Identify which cell holds the provided text, then report its (x, y) central coordinate. 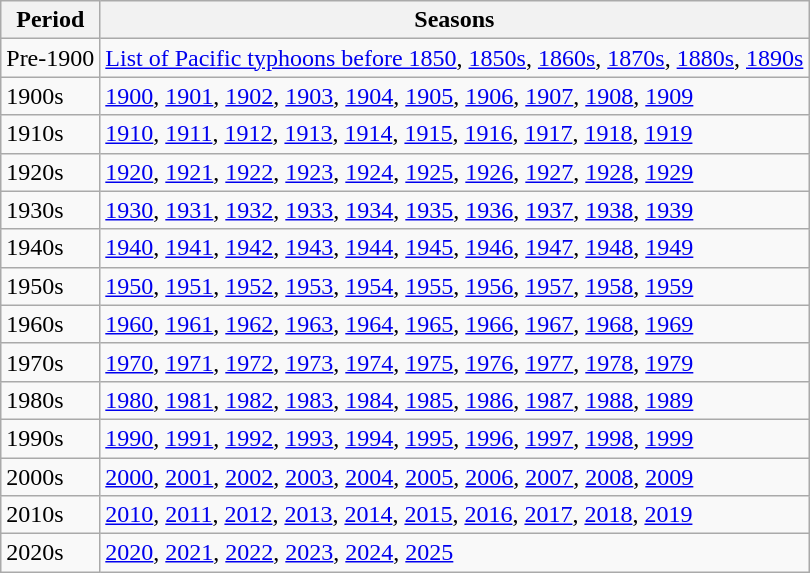
1920, 1921, 1922, 1923, 1924, 1925, 1926, 1927, 1928, 1929 (454, 172)
1930, 1931, 1932, 1933, 1934, 1935, 1936, 1937, 1938, 1939 (454, 210)
1910, 1911, 1912, 1913, 1914, 1915, 1916, 1917, 1918, 1919 (454, 134)
1940, 1941, 1942, 1943, 1944, 1945, 1946, 1947, 1948, 1949 (454, 248)
1960, 1961, 1962, 1963, 1964, 1965, 1966, 1967, 1968, 1969 (454, 324)
1990s (50, 438)
1900s (50, 96)
1990, 1991, 1992, 1993, 1994, 1995, 1996, 1997, 1998, 1999 (454, 438)
2000, 2001, 2002, 2003, 2004, 2005, 2006, 2007, 2008, 2009 (454, 477)
1970s (50, 362)
1920s (50, 172)
1930s (50, 210)
1910s (50, 134)
1950, 1951, 1952, 1953, 1954, 1955, 1956, 1957, 1958, 1959 (454, 286)
1940s (50, 248)
1960s (50, 324)
Period (50, 20)
1950s (50, 286)
2010s (50, 515)
2020, 2021, 2022, 2023, 2024, 2025 (454, 553)
2000s (50, 477)
Pre-1900 (50, 58)
1980, 1981, 1982, 1983, 1984, 1985, 1986, 1987, 1988, 1989 (454, 400)
List of Pacific typhoons before 1850, 1850s, 1860s, 1870s, 1880s, 1890s (454, 58)
1900, 1901, 1902, 1903, 1904, 1905, 1906, 1907, 1908, 1909 (454, 96)
2020s (50, 553)
2010, 2011, 2012, 2013, 2014, 2015, 2016, 2017, 2018, 2019 (454, 515)
Seasons (454, 20)
1980s (50, 400)
1970, 1971, 1972, 1973, 1974, 1975, 1976, 1977, 1978, 1979 (454, 362)
